Locate the cell with the specified text and output its [X, Y] center coordinate. 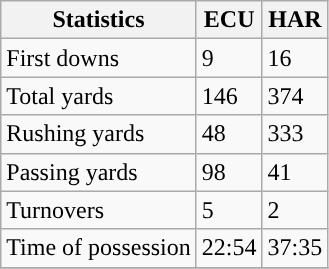
2 [295, 210]
5 [229, 210]
41 [295, 172]
374 [295, 96]
First downs [99, 58]
98 [229, 172]
HAR [295, 20]
Turnovers [99, 210]
9 [229, 58]
Time of possession [99, 248]
333 [295, 134]
22:54 [229, 248]
48 [229, 134]
146 [229, 96]
ECU [229, 20]
Total yards [99, 96]
16 [295, 58]
Statistics [99, 20]
37:35 [295, 248]
Passing yards [99, 172]
Rushing yards [99, 134]
